Pinpoint the cell where the given text exists, returning its [x, y] midpoint coordinate. 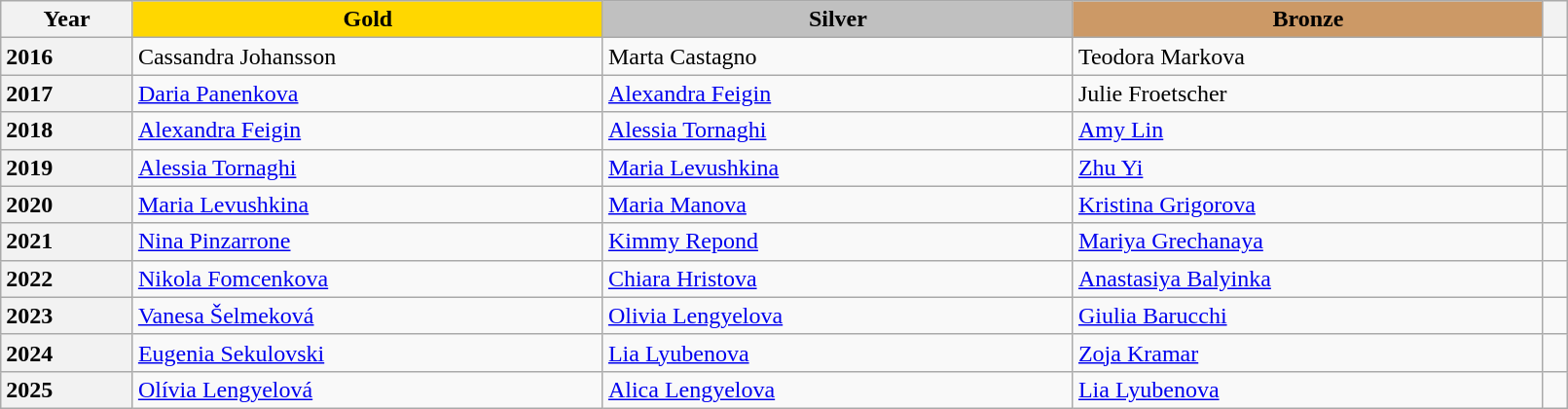
Giulia Barucchi [1308, 316]
Gold [368, 19]
Silver [837, 19]
Vanesa Šelmeková [368, 316]
Marta Castagno [837, 56]
Kristina Grigorova [1308, 204]
Anastasiya Balyinka [1308, 279]
Olívia Lengyelová [368, 390]
2019 [67, 167]
Zoja Kramar [1308, 353]
2017 [67, 93]
Mariya Grechanaya [1308, 242]
2020 [67, 204]
Teodora Markova [1308, 56]
Amy Lin [1308, 130]
Alica Lengyelova [837, 390]
Maria Manova [837, 204]
2024 [67, 353]
Chiara Hristova [837, 279]
2016 [67, 56]
Nikola Fomcenkova [368, 279]
2023 [67, 316]
Bronze [1308, 19]
Eugenia Sekulovski [368, 353]
2022 [67, 279]
Cassandra Johansson [368, 56]
Zhu Yi [1308, 167]
Julie Froetscher [1308, 93]
Olivia Lengyelova [837, 316]
Daria Panenkova [368, 93]
Kimmy Repond [837, 242]
2025 [67, 390]
2021 [67, 242]
2018 [67, 130]
Nina Pinzarrone [368, 242]
Year [67, 19]
